Return (X, Y) of the center of cell containing provided text 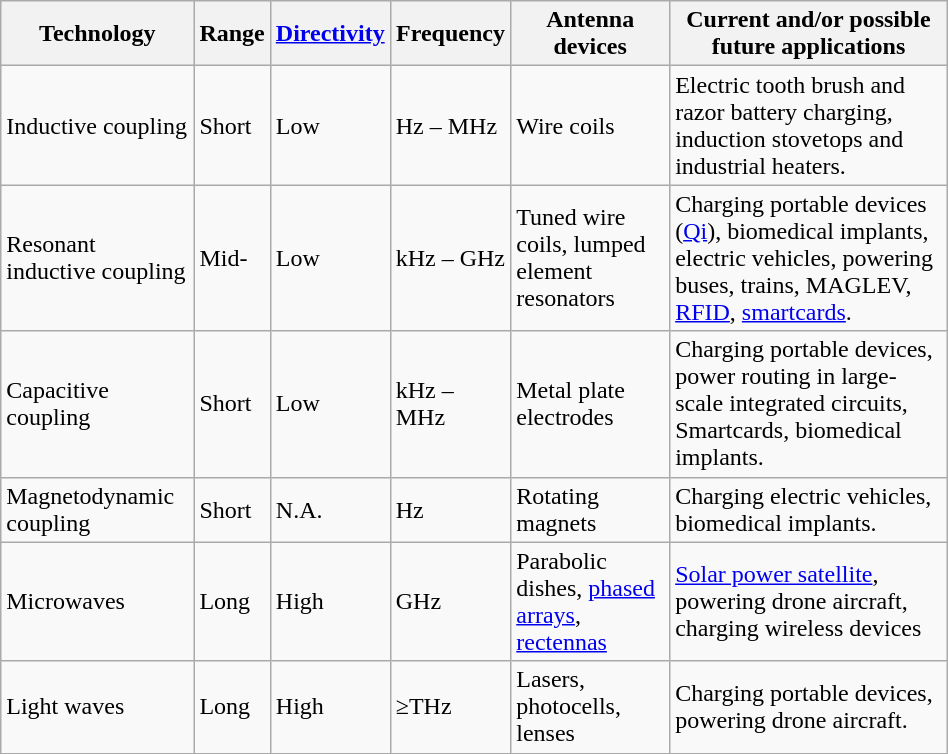
≥THz (450, 707)
Parabolic dishes, phased arrays, rectennas (590, 602)
kHz – GHz (450, 258)
Capacitive coupling (98, 404)
Wire coils (590, 126)
Charging portable devices, powering drone aircraft. (809, 707)
Light waves (98, 707)
Hz – MHz (450, 126)
Inductive coupling (98, 126)
Hz (450, 510)
Charging portable devices, power routing in large-scale integrated circuits, Smartcards, biomedical implants. (809, 404)
kHz – MHz (450, 404)
Current and/or possible future applications (809, 34)
Mid- (232, 258)
N.A. (330, 510)
Technology (98, 34)
Directivity (330, 34)
Antenna devices (590, 34)
GHz (450, 602)
Microwaves (98, 602)
Charging electric vehicles, biomedical implants. (809, 510)
Charging portable devices (Qi), biomedical implants, electric vehicles, powering buses, trains, MAGLEV, RFID, smartcards. (809, 258)
Tuned wire coils, lumped element resonators (590, 258)
Rotating magnets (590, 510)
Frequency (450, 34)
Solar power satellite, powering drone aircraft, charging wireless devices (809, 602)
Resonant inductive coupling (98, 258)
Range (232, 34)
Magnetodynamic coupling (98, 510)
Metal plate electrodes (590, 404)
Electric tooth brush and razor battery charging, induction stovetops and industrial heaters. (809, 126)
Lasers, photocells, lenses (590, 707)
